Find where the given text appears and provide that cell's center as (x, y) coordinate. 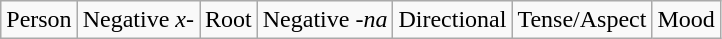
Person (39, 20)
Tense/Aspect (582, 20)
Negative -na (325, 20)
Directional (452, 20)
Root (229, 20)
Mood (686, 20)
Negative x- (138, 20)
